Return the (X, Y) coordinate for the center point of the cell that contains the specified text.  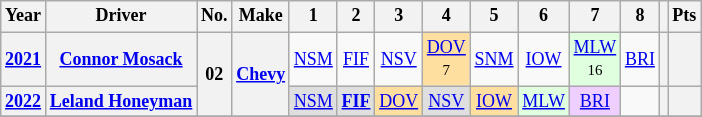
Leland Honeyman (120, 102)
8 (640, 16)
4 (447, 16)
Chevy (261, 74)
DOV (399, 102)
02 (214, 74)
Year (24, 16)
Connor Mosack (120, 59)
2022 (24, 102)
1 (313, 16)
3 (399, 16)
Make (261, 16)
DOV7 (447, 59)
6 (544, 16)
MLW16 (594, 59)
5 (494, 16)
SNM (494, 59)
No. (214, 16)
2 (356, 16)
7 (594, 16)
Pts (684, 16)
2021 (24, 59)
MLW (544, 102)
Driver (120, 16)
